Provide the (X, Y) coordinate of the cell's center where the given text is located.  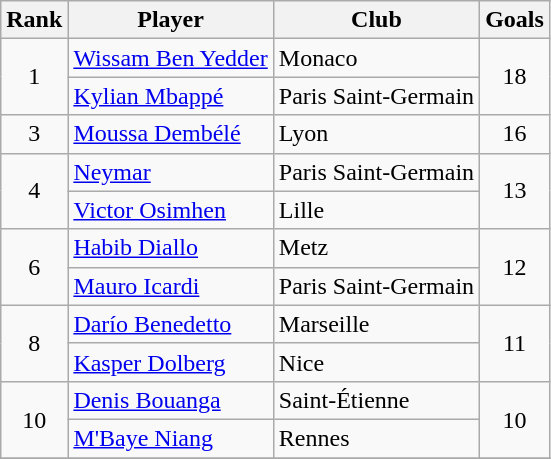
Darío Benedetto (170, 324)
Wissam Ben Yedder (170, 58)
Denis Bouanga (170, 400)
Monaco (376, 58)
13 (515, 191)
18 (515, 77)
Saint-Étienne (376, 400)
Habib Diallo (170, 248)
Metz (376, 248)
Lyon (376, 134)
Victor Osimhen (170, 210)
M'Baye Niang (170, 438)
8 (34, 343)
Lille (376, 210)
Goals (515, 20)
Club (376, 20)
Neymar (170, 172)
Nice (376, 362)
Mauro Icardi (170, 286)
Kasper Dolberg (170, 362)
3 (34, 134)
Rank (34, 20)
4 (34, 191)
Kylian Mbappé (170, 96)
1 (34, 77)
12 (515, 267)
16 (515, 134)
Moussa Dembélé (170, 134)
6 (34, 267)
Player (170, 20)
Marseille (376, 324)
Rennes (376, 438)
11 (515, 343)
